Provide the (x, y) coordinate of the cell's center where the given text is located.  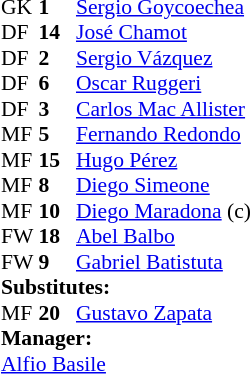
2 (57, 58)
5 (57, 135)
18 (57, 237)
15 (57, 160)
20 (57, 313)
8 (57, 185)
14 (57, 33)
10 (57, 211)
9 (57, 262)
3 (57, 109)
6 (57, 83)
